Pinpoint the cell where the given text exists, returning its (x, y) midpoint coordinate. 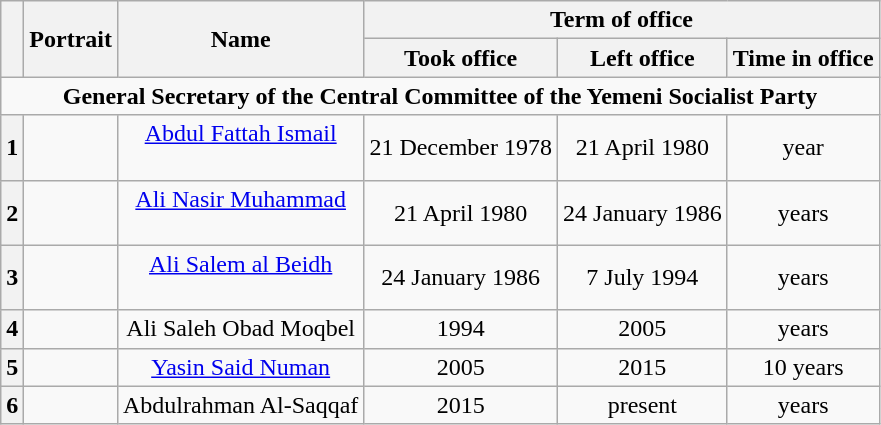
10 years (803, 367)
7 July 1994 (643, 278)
Yasin Said Numan (240, 367)
Left office (643, 58)
6 (12, 405)
2 (12, 212)
General Secretary of the Central Committee of the Yemeni Socialist Party (440, 96)
21 December 1978 (461, 148)
Term of office (622, 20)
Ali Saleh Obad Moqbel (240, 329)
4 (12, 329)
Name (240, 39)
Ali Nasir Muhammad (240, 212)
Ali Salem al Beidh (240, 278)
1994 (461, 329)
present (643, 405)
year (803, 148)
Abdul Fattah Ismail (240, 148)
3 (12, 278)
1 (12, 148)
5 (12, 367)
Abdulrahman Al-Saqqaf (240, 405)
Portrait (71, 39)
Time in office (803, 58)
Took office (461, 58)
